Search for the cell housing the specified text and yield its [x, y] center coordinate. 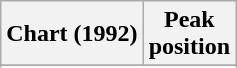
Chart (1992) [72, 34]
Peakposition [189, 34]
